Return [x, y] of the center of cell containing provided text 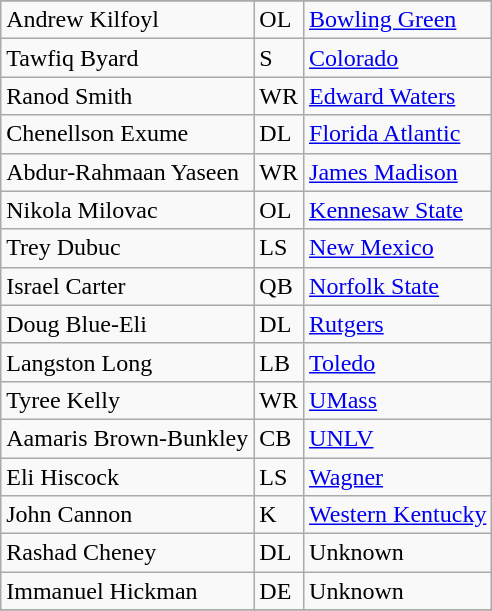
Toledo [398, 362]
James Madison [398, 172]
Florida Atlantic [398, 134]
S [279, 58]
Nikola Milovac [128, 210]
CB [279, 438]
Eli Hiscock [128, 477]
Chenellson Exume [128, 134]
Trey Dubuc [128, 248]
Edward Waters [398, 96]
Ranod Smith [128, 96]
John Cannon [128, 515]
Abdur-Rahmaan Yaseen [128, 172]
DE [279, 591]
Tyree Kelly [128, 400]
QB [279, 286]
Western Kentucky [398, 515]
Wagner [398, 477]
Colorado [398, 58]
Rutgers [398, 324]
UMass [398, 400]
Israel Carter [128, 286]
Tawfiq Byard [128, 58]
LB [279, 362]
Langston Long [128, 362]
Immanuel Hickman [128, 591]
K [279, 515]
Kennesaw State [398, 210]
Andrew Kilfoyl [128, 20]
Aamaris Brown-Bunkley [128, 438]
Norfolk State [398, 286]
Bowling Green [398, 20]
UNLV [398, 438]
New Mexico [398, 248]
Rashad Cheney [128, 553]
Doug Blue-Eli [128, 324]
